Output the (x, y) coordinate of the center of the cell containing the given text.  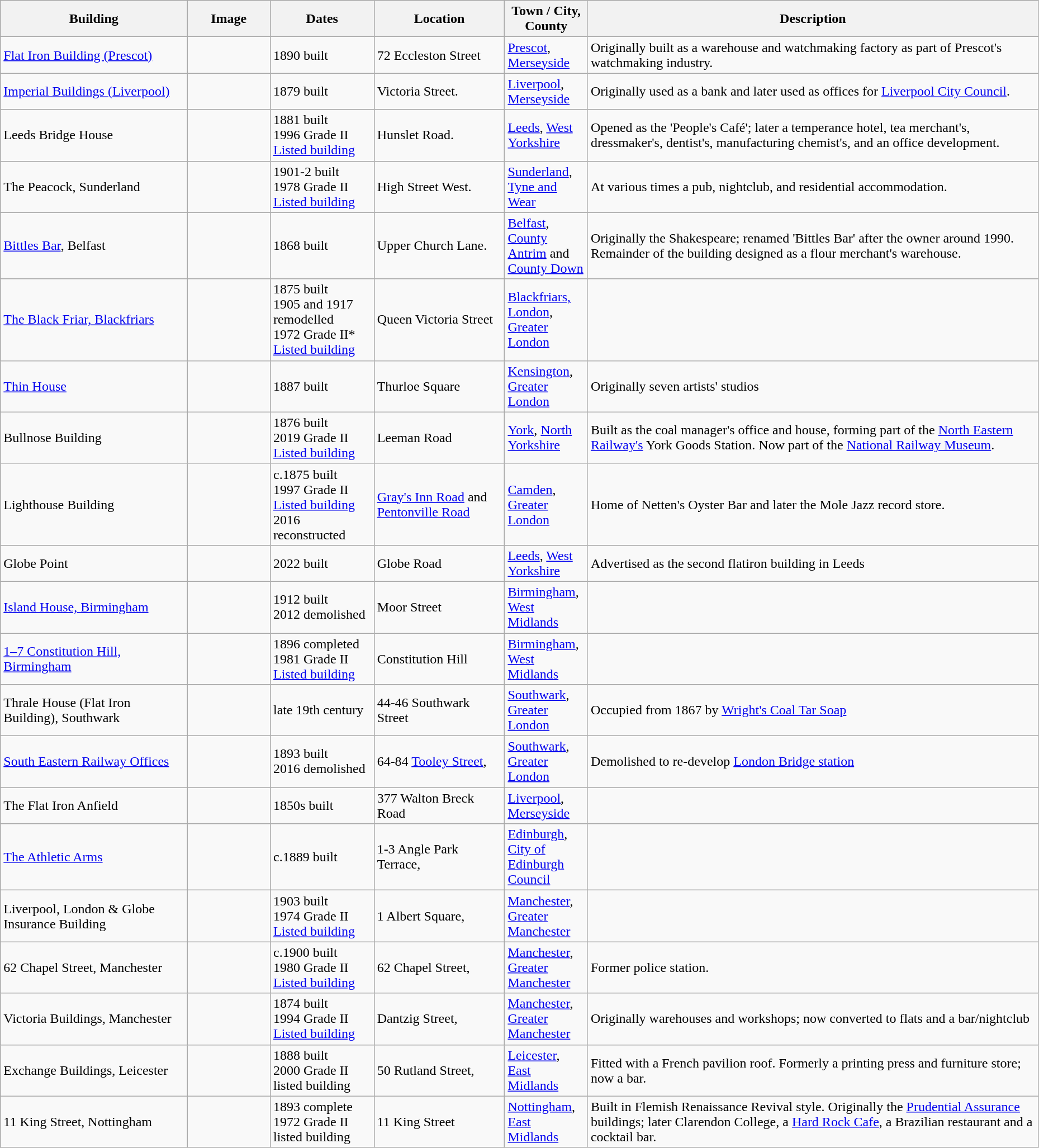
Kensington, Greater London (547, 386)
Town / City, County (547, 19)
62 Chapel Street, (439, 967)
Island House, Birmingham (94, 607)
Upper Church Lane. (439, 246)
11 King Street, Nottingham (94, 1122)
Dantzig Street, (439, 1019)
Victoria Buildings, Manchester (94, 1019)
1893 built2016 demolished (322, 762)
Former police station. (813, 967)
Lighthouse Building (94, 504)
1 Albert Square, (439, 916)
1850s built (322, 806)
72 Eccleston Street (439, 55)
Bullnose Building (94, 438)
York, North Yorkshire (547, 438)
Leeds Bridge House (94, 135)
Belfast, County Antrim and County Down (547, 246)
Fitted with a French pavilion roof. Formerly a printing press and furniture store; now a bar. (813, 1070)
Liverpool, London & Globe Insurance Building (94, 916)
Originally warehouses and workshops; now converted to flats and a bar/nightclub (813, 1019)
Building (94, 19)
Moor Street (439, 607)
High Street West. (439, 187)
Exchange Buildings, Leicester (94, 1070)
1879 built (322, 92)
At various times a pub, nightclub, and residential accommodation. (813, 187)
Originally used as a bank and later used as offices for Liverpool City Council. (813, 92)
64-84 Tooley Street, (439, 762)
2022 built (322, 563)
1890 built (322, 55)
1-3 Angle Park Terrace, (439, 857)
Originally the Shakespeare; renamed 'Bittles Bar' after the owner around 1990. Remainder of the building designed as a flour merchant's warehouse. (813, 246)
1875 built1905 and 1917 remodelled1972 Grade II* Listed building (322, 320)
Thin House (94, 386)
1881 built1996 Grade II Listed building (322, 135)
44-46 Southwark Street (439, 710)
1876 built2019 Grade II Listed building (322, 438)
Imperial Buildings (Liverpool) (94, 92)
Hunslet Road. (439, 135)
1868 built (322, 246)
Opened as the 'People's Café'; later a temperance hotel, tea merchant's, dressmaker's, dentist's, manufacturing chemist's, and an office development. (813, 135)
Prescot, Merseyside (547, 55)
Dates (322, 19)
Description (813, 19)
1912 built2012 demolished (322, 607)
The Athletic Arms (94, 857)
Advertised as the second flatiron building in Leeds (813, 563)
Nottingham, East Midlands (547, 1122)
Globe Point (94, 563)
11 King Street (439, 1122)
South Eastern Railway Offices (94, 762)
Globe Road (439, 563)
Camden, Greater London (547, 504)
Queen Victoria Street (439, 320)
1903 built1974 Grade II Listed building (322, 916)
Demolished to re-develop London Bridge station (813, 762)
1901-2 built1978 Grade II Listed building (322, 187)
Blackfriars, London, Greater London (547, 320)
Thrale House (Flat Iron Building), Southwark (94, 710)
50 Rutland Street, (439, 1070)
377 Walton Breck Road (439, 806)
Bittles Bar, Belfast (94, 246)
62 Chapel Street, Manchester (94, 967)
1874 built1994 Grade II Listed building (322, 1019)
Flat Iron Building (Prescot) (94, 55)
Leeman Road (439, 438)
1888 built 2000 Grade II listed building (322, 1070)
1893 complete 1972 Grade II listed building (322, 1122)
1–7 Constitution Hill, Birmingham (94, 658)
The Peacock, Sunderland (94, 187)
1887 built (322, 386)
The Black Friar, Blackfriars (94, 320)
Occupied from 1867 by Wright's Coal Tar Soap (813, 710)
Home of Netten's Oyster Bar and later the Mole Jazz record store. (813, 504)
Sunderland, Tyne and Wear (547, 187)
Originally built as a warehouse and watchmaking factory as part of Prescot's watchmaking industry. (813, 55)
Constitution Hill (439, 658)
c.1900 built1980 Grade II Listed building (322, 967)
1896 completed1981 Grade II Listed building (322, 658)
Gray's Inn Road and Pentonville Road (439, 504)
c.1875 built1997 Grade II Listed building2016 reconstructed (322, 504)
The Flat Iron Anfield (94, 806)
c.1889 built (322, 857)
Victoria Street. (439, 92)
Originally seven artists' studios (813, 386)
late 19th century (322, 710)
Edinburgh, City of Edinburgh Council (547, 857)
Leicester, East Midlands (547, 1070)
Location (439, 19)
Thurloe Square (439, 386)
Image (229, 19)
